Scan for the cell matching the given text and deliver its [X, Y] coordinate at center. 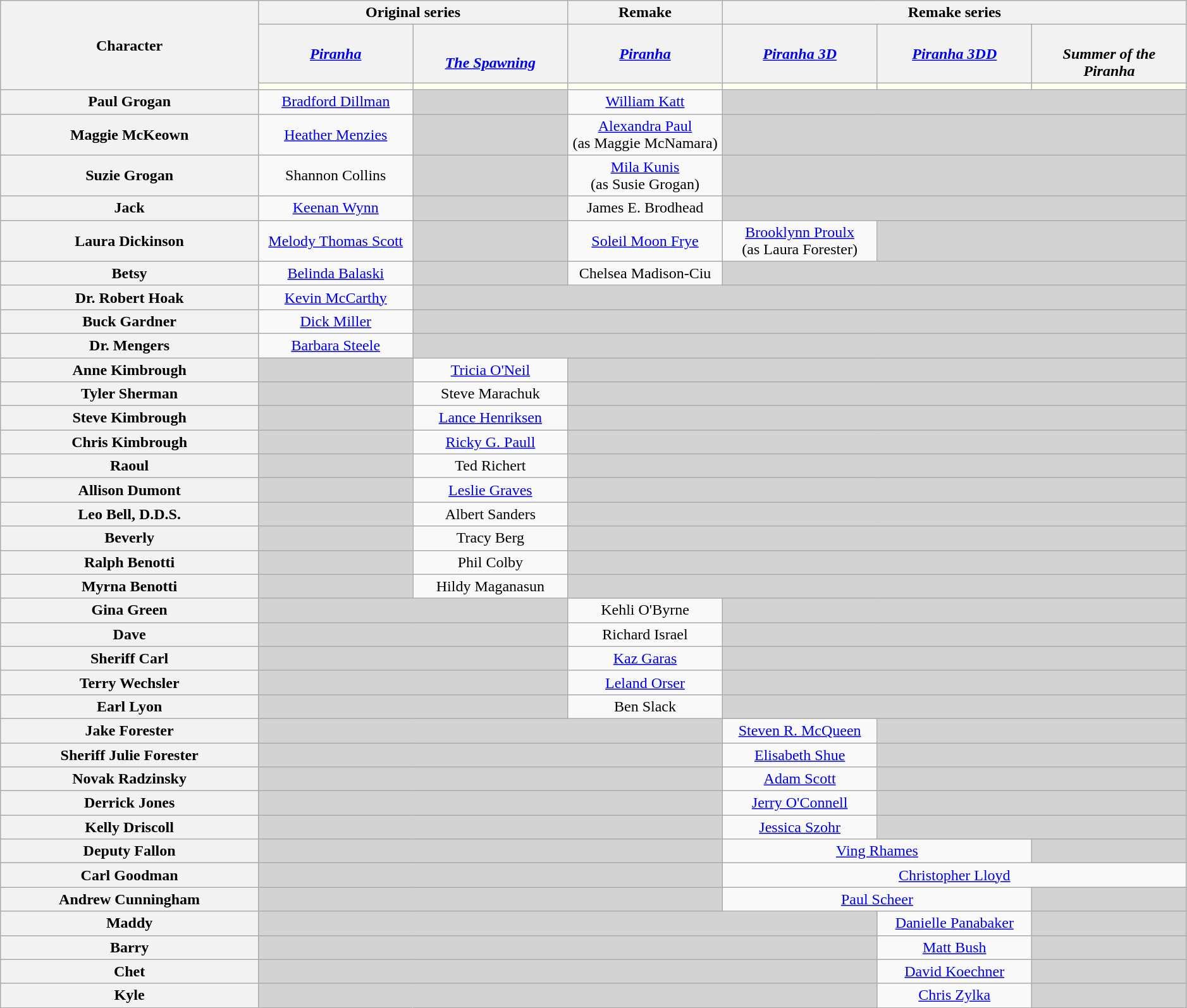
Andrew Cunningham [130, 899]
Belinda Balaski [335, 273]
Anne Kimbrough [130, 370]
Barbara Steele [335, 345]
Leland Orser [645, 682]
James E. Brodhead [645, 208]
Jack [130, 208]
Steven R. McQueen [799, 730]
Richard Israel [645, 634]
Steve Marachuk [491, 394]
Betsy [130, 273]
Kehli O'Byrne [645, 610]
Leo Bell, D.D.S. [130, 514]
Ralph Benotti [130, 562]
Remake series [954, 13]
Matt Bush [955, 947]
Brooklynn Proulx(as Laura Forester) [799, 240]
Keenan Wynn [335, 208]
Sheriff Carl [130, 658]
Chris Zylka [955, 995]
Sheriff Julie Forester [130, 754]
Dr. Mengers [130, 345]
Maggie McKeown [130, 134]
Carl Goodman [130, 875]
Chris Kimbrough [130, 442]
Jake Forester [130, 730]
Suzie Grogan [130, 176]
Soleil Moon Frye [645, 240]
Kaz Garas [645, 658]
Albert Sanders [491, 514]
Piranha 3DD [955, 54]
Kyle [130, 995]
Tracy Berg [491, 538]
Chelsea Madison-Ciu [645, 273]
Steve Kimbrough [130, 418]
Leslie Graves [491, 490]
Jerry O'Connell [799, 803]
Jessica Szohr [799, 827]
Hildy Maganasun [491, 586]
Tricia O'Neil [491, 370]
Terry Wechsler [130, 682]
Novak Radzinsky [130, 779]
Ted Richert [491, 466]
Myrna Benotti [130, 586]
Raoul [130, 466]
Ben Slack [645, 706]
Earl Lyon [130, 706]
Melody Thomas Scott [335, 240]
Tyler Sherman [130, 394]
Maddy [130, 923]
Allison Dumont [130, 490]
Ving Rhames [876, 851]
Beverly [130, 538]
Christopher Lloyd [954, 875]
Ricky G. Paull [491, 442]
Buck Gardner [130, 321]
Dr. Robert Hoak [130, 297]
Elisabeth Shue [799, 754]
Shannon Collins [335, 176]
Gina Green [130, 610]
Mila Kunis(as Susie Grogan) [645, 176]
The Spawning [491, 54]
Danielle Panabaker [955, 923]
Dave [130, 634]
Alexandra Paul(as Maggie McNamara) [645, 134]
Character [130, 46]
Deputy Fallon [130, 851]
Phil Colby [491, 562]
Kelly Driscoll [130, 827]
Heather Menzies [335, 134]
Lance Henriksen [491, 418]
Piranha 3D [799, 54]
Dick Miller [335, 321]
Bradford Dillman [335, 102]
David Koechner [955, 971]
Kevin McCarthy [335, 297]
William Katt [645, 102]
Laura Dickinson [130, 240]
Remake [645, 13]
Chet [130, 971]
Paul Grogan [130, 102]
Summer of the Piranha [1109, 54]
Derrick Jones [130, 803]
Paul Scheer [876, 899]
Adam Scott [799, 779]
Barry [130, 947]
Original series [412, 13]
